Pinpoint the cell where the given text exists, returning its [X, Y] midpoint coordinate. 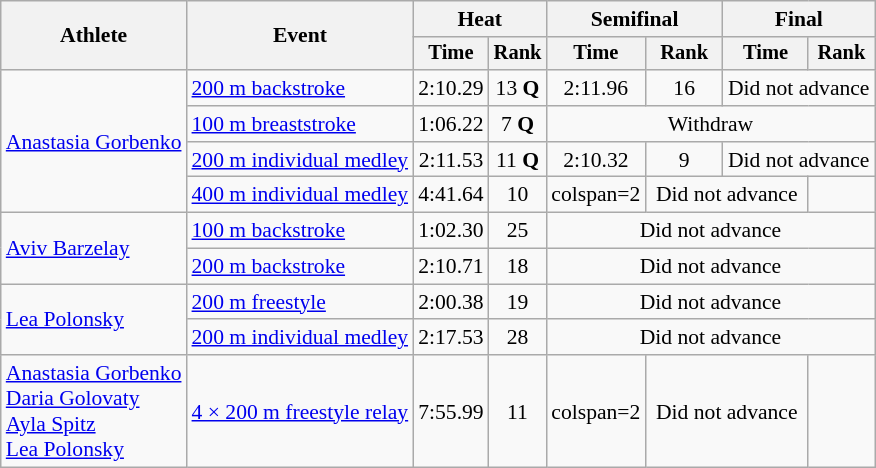
2:00.38 [450, 302]
25 [518, 231]
10 [518, 195]
Event [300, 36]
2:11.53 [450, 160]
19 [518, 302]
Aviv Barzelay [94, 248]
16 [684, 88]
7:55.99 [450, 411]
4:41.64 [450, 195]
2:10.71 [450, 267]
28 [518, 338]
4 × 200 m freestyle relay [300, 411]
11 Q [518, 160]
9 [684, 160]
100 m breaststroke [300, 124]
7 Q [518, 124]
Athlete [94, 36]
Semifinal [634, 19]
2:17.53 [450, 338]
11 [518, 411]
2:10.29 [450, 88]
Final [799, 19]
2:11.96 [596, 88]
200 m freestyle [300, 302]
Anastasia GorbenkoDaria GolovatyAyla SpitzLea Polonsky [94, 411]
1:06.22 [450, 124]
13 Q [518, 88]
1:02.30 [450, 231]
Heat [480, 19]
Anastasia Gorbenko [94, 141]
Withdraw [710, 124]
Lea Polonsky [94, 320]
18 [518, 267]
100 m backstroke [300, 231]
2:10.32 [596, 160]
400 m individual medley [300, 195]
